Search for the cell housing the specified text and yield its (x, y) center coordinate. 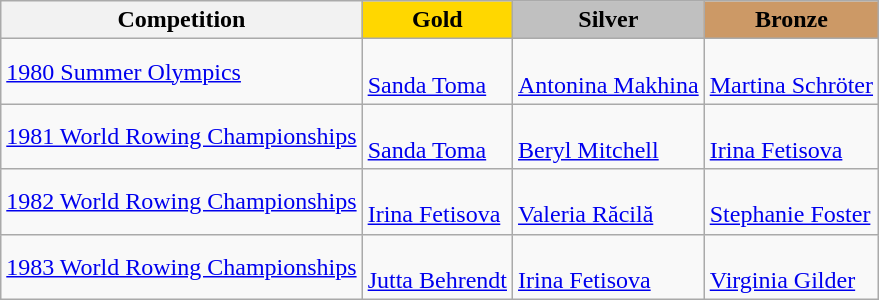
Silver (609, 20)
Competition (182, 20)
Antonina Makhina (609, 72)
Jutta Behrendt (437, 266)
Beryl Mitchell (609, 136)
1981 World Rowing Championships (182, 136)
Valeria Răcilă (609, 202)
1983 World Rowing Championships (182, 266)
Bronze (791, 20)
1980 Summer Olympics (182, 72)
Gold (437, 20)
Stephanie Foster (791, 202)
Virginia Gilder (791, 266)
1982 World Rowing Championships (182, 202)
Martina Schröter (791, 72)
